For the text-containing cell, return its midpoint in [X, Y] coordinate format. 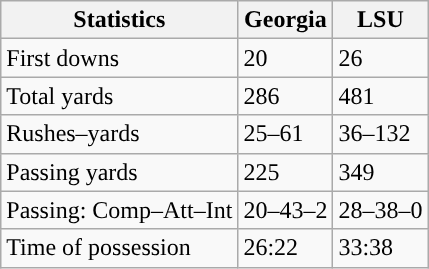
20–43–2 [286, 210]
Time of possession [120, 248]
481 [380, 96]
Statistics [120, 20]
33:38 [380, 248]
Passing yards [120, 172]
Total yards [120, 96]
26:22 [286, 248]
349 [380, 172]
First downs [120, 58]
Georgia [286, 20]
LSU [380, 20]
Passing: Comp–Att–Int [120, 210]
25–61 [286, 134]
20 [286, 58]
225 [286, 172]
26 [380, 58]
36–132 [380, 134]
Rushes–yards [120, 134]
28–38–0 [380, 210]
286 [286, 96]
